Pinpoint the cell where the given text exists, returning its [X, Y] midpoint coordinate. 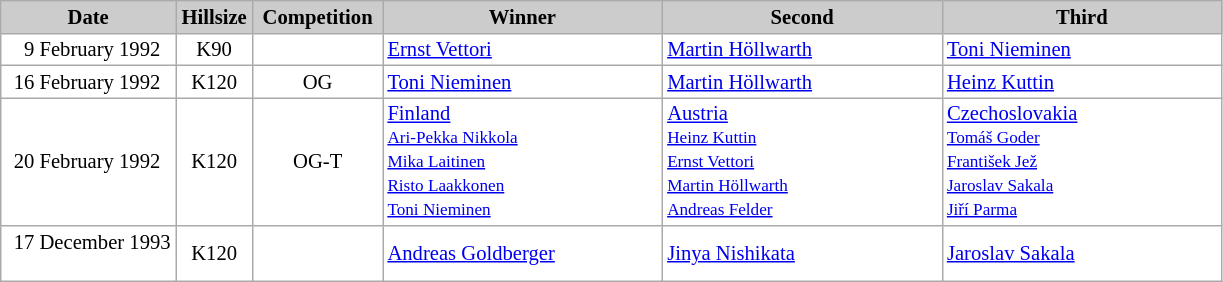
Andreas Goldberger [522, 254]
Ernst Vettori [522, 49]
OG-T [318, 161]
16 February 1992 [88, 81]
Heinz Kuttin [1082, 81]
Winner [522, 16]
FinlandAri-Pekka NikkolaMika LaitinenRisto LaakkonenToni Nieminen [522, 161]
17 December 1993 [88, 254]
Jinya Nishikata [802, 254]
Date [88, 16]
9 February 1992 [88, 49]
CzechoslovakiaTomáš GoderFrantišek JežJaroslav SakalaJiří Parma [1082, 161]
K90 [214, 49]
OG [318, 81]
20 February 1992 [88, 161]
Hillsize [214, 16]
Third [1082, 16]
AustriaHeinz KuttinErnst VettoriMartin HöllwarthAndreas Felder [802, 161]
Second [802, 16]
Competition [318, 16]
Jaroslav Sakala [1082, 254]
